Return the [x, y] coordinate for the center point of the cell that contains the specified text.  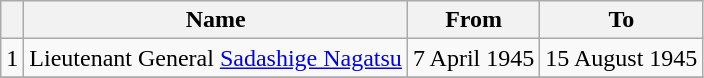
7 April 1945 [473, 58]
Name [216, 20]
1 [12, 58]
From [473, 20]
Lieutenant General Sadashige Nagatsu [216, 58]
15 August 1945 [622, 58]
To [622, 20]
